Search for the cell housing the specified text and yield its [x, y] center coordinate. 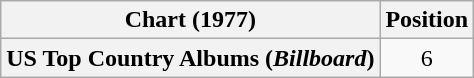
Chart (1977) [190, 20]
Position [427, 20]
6 [427, 58]
US Top Country Albums (Billboard) [190, 58]
